Pinpoint the cell where the given text exists, returning its [x, y] midpoint coordinate. 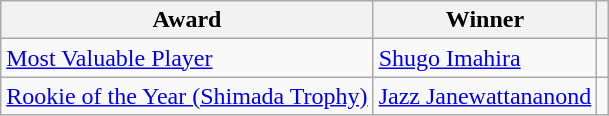
Jazz Janewattananond [485, 96]
Award [187, 20]
Rookie of the Year (Shimada Trophy) [187, 96]
Most Valuable Player [187, 58]
Shugo Imahira [485, 58]
Winner [485, 20]
